Determine the (x, y) coordinate at the center of the cell enclosing the given text.  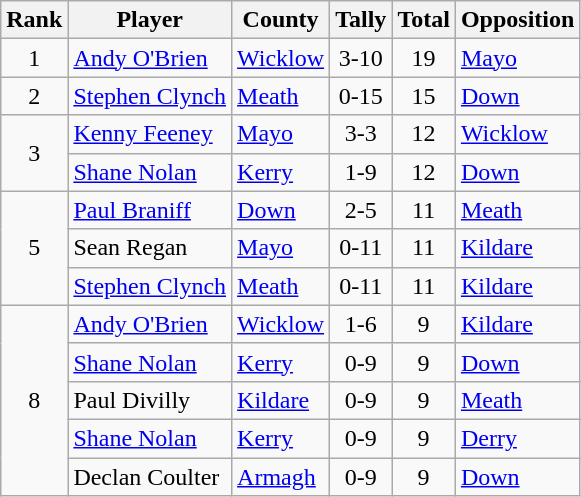
8 (34, 400)
Armagh (281, 477)
Rank (34, 20)
Total (424, 20)
1-6 (361, 324)
0-15 (361, 96)
5 (34, 248)
Paul Divilly (150, 400)
2 (34, 96)
15 (424, 96)
1-9 (361, 172)
2-5 (361, 210)
Tally (361, 20)
Opposition (517, 20)
Paul Braniff (150, 210)
3 (34, 153)
Player (150, 20)
Kenny Feeney (150, 134)
19 (424, 58)
1 (34, 58)
Derry (517, 438)
County (281, 20)
3-3 (361, 134)
3-10 (361, 58)
Declan Coulter (150, 477)
Sean Regan (150, 248)
